From the cell containing the given text, extract its center point as (X, Y) coordinate. 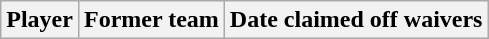
Player (40, 20)
Former team (151, 20)
Date claimed off waivers (356, 20)
